Capture the cell that displays the provided text and extract its (X, Y) central coordinate. 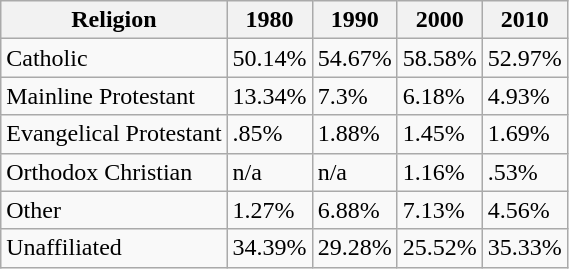
54.67% (354, 58)
4.56% (524, 210)
50.14% (270, 58)
Religion (114, 20)
1.16% (440, 172)
7.13% (440, 210)
2000 (440, 20)
1.45% (440, 134)
2010 (524, 20)
.85% (270, 134)
7.3% (354, 96)
1.69% (524, 134)
58.58% (440, 58)
35.33% (524, 248)
Mainline Protestant (114, 96)
1990 (354, 20)
25.52% (440, 248)
1.27% (270, 210)
Other (114, 210)
13.34% (270, 96)
.53% (524, 172)
4.93% (524, 96)
Catholic (114, 58)
Orthodox Christian (114, 172)
34.39% (270, 248)
Evangelical Protestant (114, 134)
Unaffiliated (114, 248)
52.97% (524, 58)
1.88% (354, 134)
29.28% (354, 248)
6.18% (440, 96)
1980 (270, 20)
6.88% (354, 210)
